Determine the (X, Y) coordinate at the center of the cell enclosing the given text.  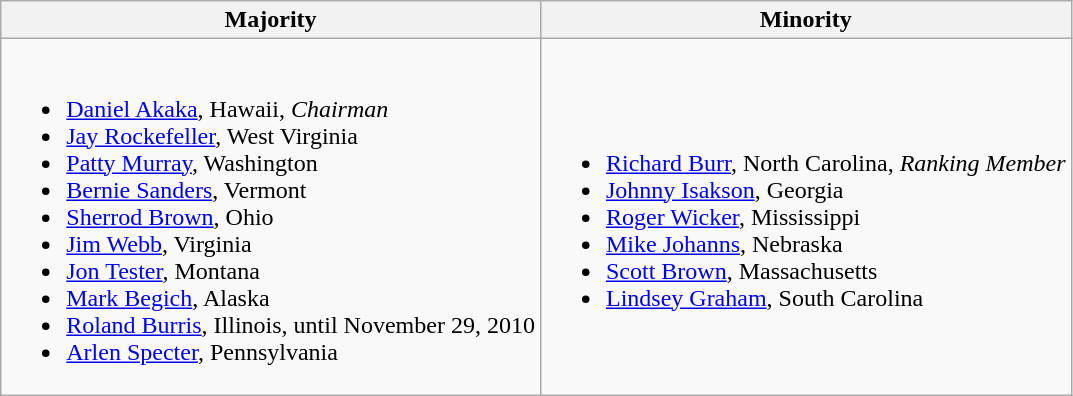
Majority (271, 20)
Minority (806, 20)
